Search for the cell housing the specified text and yield its [X, Y] center coordinate. 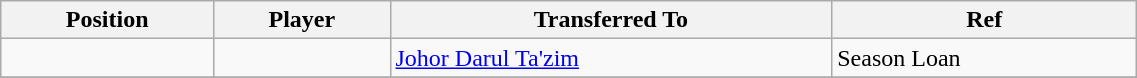
Transferred To [611, 20]
Season Loan [984, 58]
Position [108, 20]
Johor Darul Ta'zim [611, 58]
Ref [984, 20]
Player [302, 20]
